Extract the (x, y) coordinate from the center of the cell holding the provided text.  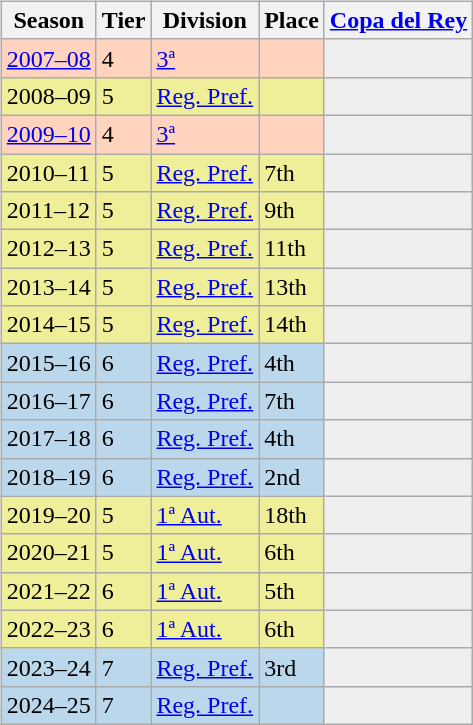
2021–22 (48, 591)
2014–15 (48, 325)
2024–25 (48, 705)
Season (48, 20)
2011–12 (48, 211)
Place (292, 20)
2016–17 (48, 401)
2017–18 (48, 439)
2nd (292, 477)
2020–21 (48, 553)
5th (292, 591)
2010–11 (48, 173)
2013–14 (48, 287)
2007–08 (48, 58)
Tier (124, 20)
2008–09 (48, 96)
13th (292, 287)
3rd (292, 667)
2023–24 (48, 667)
Copa del Rey (398, 20)
2019–20 (48, 515)
2009–10 (48, 134)
Division (205, 20)
11th (292, 249)
18th (292, 515)
14th (292, 325)
2018–19 (48, 477)
2012–13 (48, 249)
2015–16 (48, 363)
9th (292, 211)
2022–23 (48, 629)
